Provide the [x, y] coordinate of the cell's center where the given text is located.  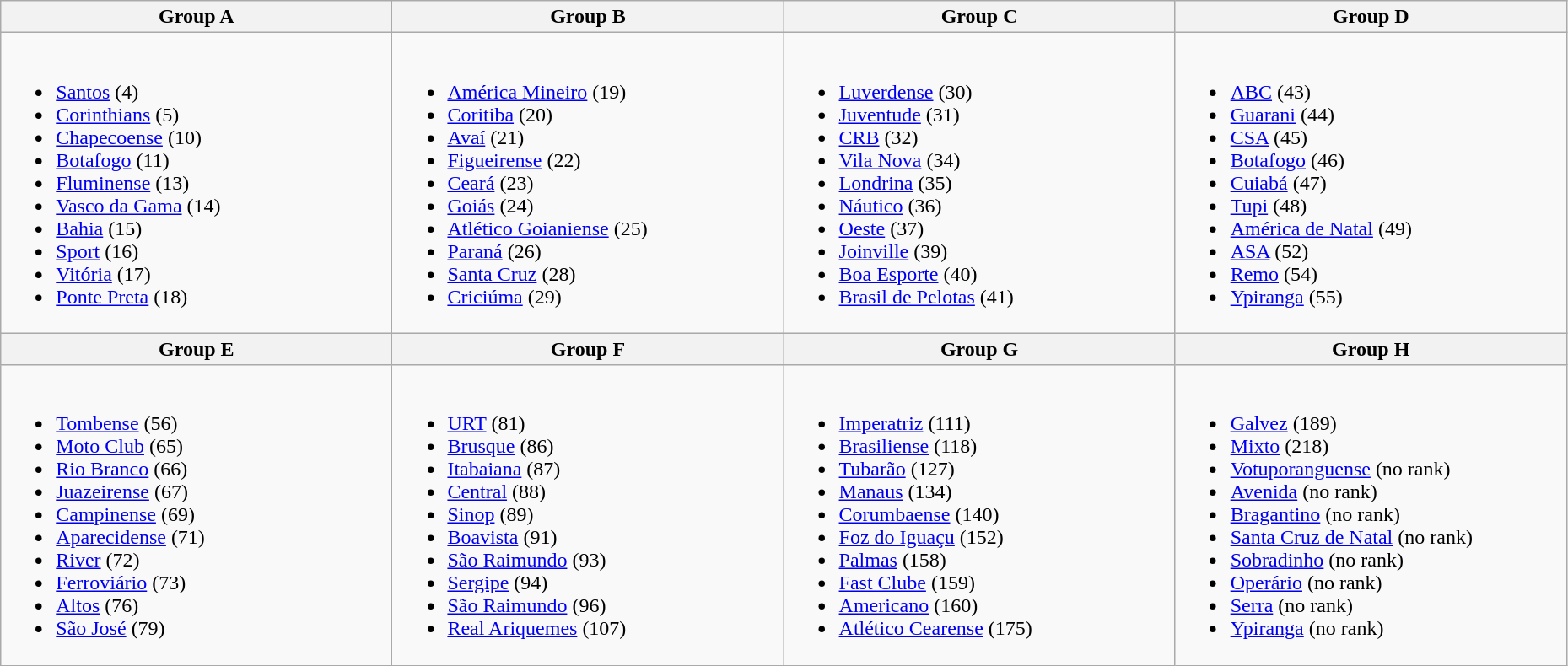
Santos (4) Corinthians (5) Chapecoense (10) Botafogo (11) Fluminense (13) Vasco da Gama (14) Bahia (15) Sport (16) Vitória (17) Ponte Preta (18) [197, 183]
Group E [197, 349]
Tombense (56) Moto Club (65) Rio Branco (66) Juazeirense (67) Campinense (69) Aparecidense (71) River (72) Ferroviário (73) Altos (76) São José (79) [197, 515]
URT (81) Brusque (86) Itabaiana (87) Central (88) Sinop (89) Boavista (91) São Raimundo (93) Sergipe (94) São Raimundo (96) Real Ariquemes (107) [588, 515]
Group G [979, 349]
ABC (43) Guarani (44) CSA (45) Botafogo (46) Cuiabá (47) Tupi (48) América de Natal (49) ASA (52) Remo (54) Ypiranga (55) [1371, 183]
Group D [1371, 17]
Group B [588, 17]
Group A [197, 17]
Group H [1371, 349]
Group F [588, 349]
Luverdense (30) Juventude (31) CRB (32) Vila Nova (34) Londrina (35) Náutico (36) Oeste (37) Joinville (39) Boa Esporte (40) Brasil de Pelotas (41) [979, 183]
Group C [979, 17]
